Determine the [X, Y] coordinate at the center of the cell enclosing the given text.  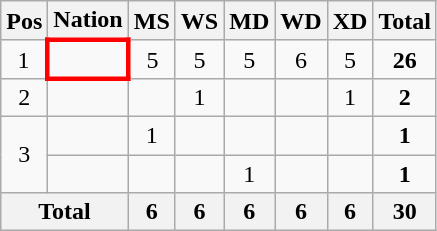
Nation [88, 21]
Pos [24, 21]
30 [405, 212]
26 [405, 59]
XD [350, 21]
WS [199, 21]
WD [301, 21]
MS [152, 21]
MD [250, 21]
3 [24, 154]
